Provide the (x, y) coordinate of the cell's center where the given text is located.  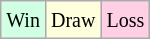
Loss (126, 20)
Draw (72, 20)
Win (24, 20)
